From the cell containing the given text, extract its center point as (x, y) coordinate. 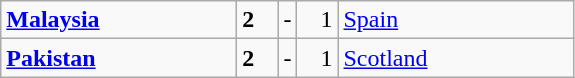
Malaysia (119, 20)
Scotland (456, 58)
Spain (456, 20)
Pakistan (119, 58)
